Search for the cell housing the specified text and yield its [x, y] center coordinate. 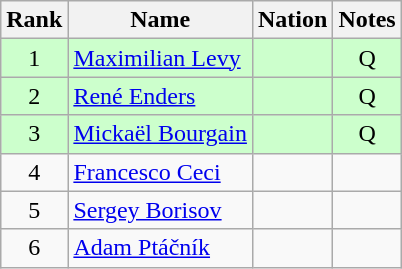
1 [34, 58]
Rank [34, 20]
3 [34, 134]
Nation [292, 20]
6 [34, 248]
Name [160, 20]
Notes [367, 20]
René Enders [160, 96]
Adam Ptáčník [160, 248]
4 [34, 172]
Francesco Ceci [160, 172]
2 [34, 96]
Sergey Borisov [160, 210]
Maximilian Levy [160, 58]
Mickaël Bourgain [160, 134]
5 [34, 210]
